Return the (x, y) coordinate for the center point of the cell that contains the specified text.  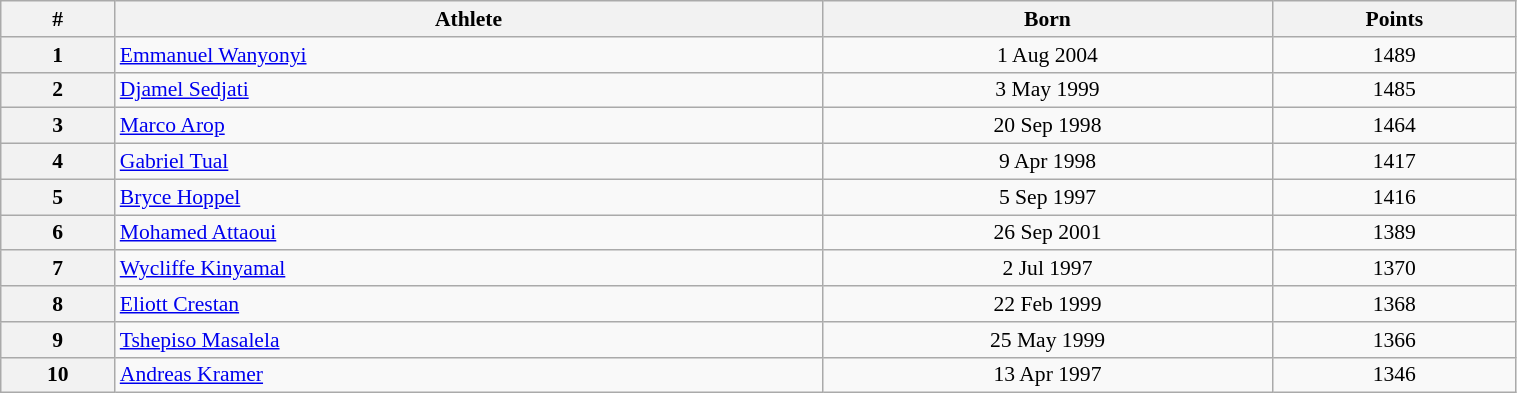
1 (58, 55)
9 Apr 1998 (1047, 162)
Tshepiso Masalela (469, 340)
6 (58, 233)
25 May 1999 (1047, 340)
26 Sep 2001 (1047, 233)
# (58, 19)
1346 (1394, 375)
1366 (1394, 340)
22 Feb 1999 (1047, 304)
Marco Arop (469, 126)
2 Jul 1997 (1047, 269)
5 (58, 197)
13 Apr 1997 (1047, 375)
Wycliffe Kinyamal (469, 269)
Emmanuel Wanyonyi (469, 55)
4 (58, 162)
3 (58, 126)
Eliott Crestan (469, 304)
Bryce Hoppel (469, 197)
1368 (1394, 304)
9 (58, 340)
Points (1394, 19)
Athlete (469, 19)
1417 (1394, 162)
Andreas Kramer (469, 375)
Djamel Sedjati (469, 90)
1485 (1394, 90)
1389 (1394, 233)
5 Sep 1997 (1047, 197)
1464 (1394, 126)
Born (1047, 19)
7 (58, 269)
10 (58, 375)
2 (58, 90)
1489 (1394, 55)
8 (58, 304)
1370 (1394, 269)
20 Sep 1998 (1047, 126)
Gabriel Tual (469, 162)
Mohamed Attaoui (469, 233)
1 Aug 2004 (1047, 55)
3 May 1999 (1047, 90)
1416 (1394, 197)
